Search for the cell housing the specified text and yield its [X, Y] center coordinate. 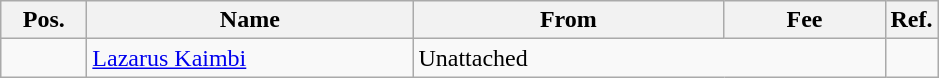
Fee [804, 20]
Ref. [912, 20]
Pos. [44, 20]
From [568, 20]
Name [250, 20]
Unattached [649, 58]
Lazarus Kaimbi [250, 58]
